Return the [x, y] coordinate for the center point of the cell that contains the specified text.  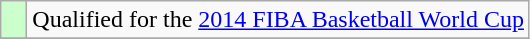
Qualified for the 2014 FIBA Basketball World Cup [278, 20]
